Return the (X, Y) coordinate for the center point of the cell that contains the specified text.  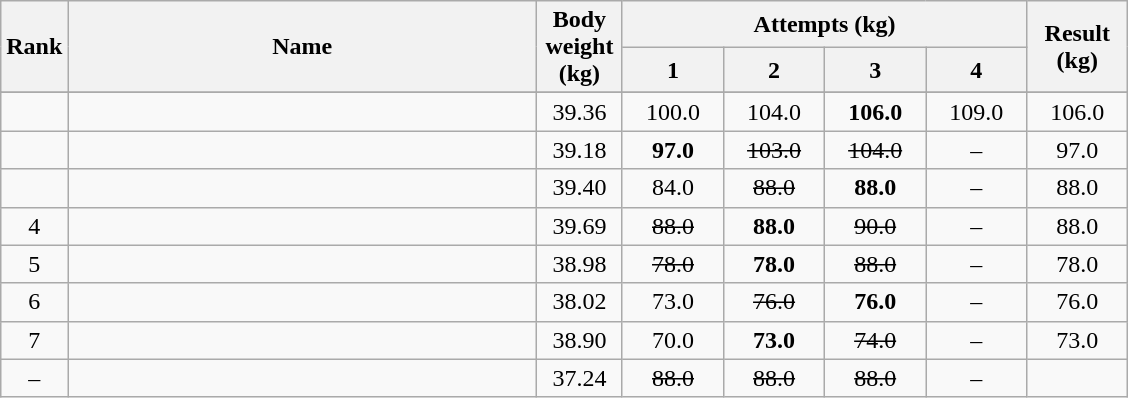
100.0 (672, 112)
3 (876, 70)
1 (672, 70)
7 (34, 340)
39.18 (579, 150)
Rank (34, 47)
2 (774, 70)
39.36 (579, 112)
84.0 (672, 188)
Result (kg) (1078, 47)
37.24 (579, 378)
Name (302, 47)
39.69 (579, 226)
109.0 (976, 112)
38.02 (579, 302)
70.0 (672, 340)
103.0 (774, 150)
6 (34, 302)
Body weight (kg) (579, 47)
5 (34, 264)
38.90 (579, 340)
Attempts (kg) (824, 24)
39.40 (579, 188)
74.0 (876, 340)
38.98 (579, 264)
90.0 (876, 226)
